Provide the [x, y] coordinate of the cell's center where the given text is located.  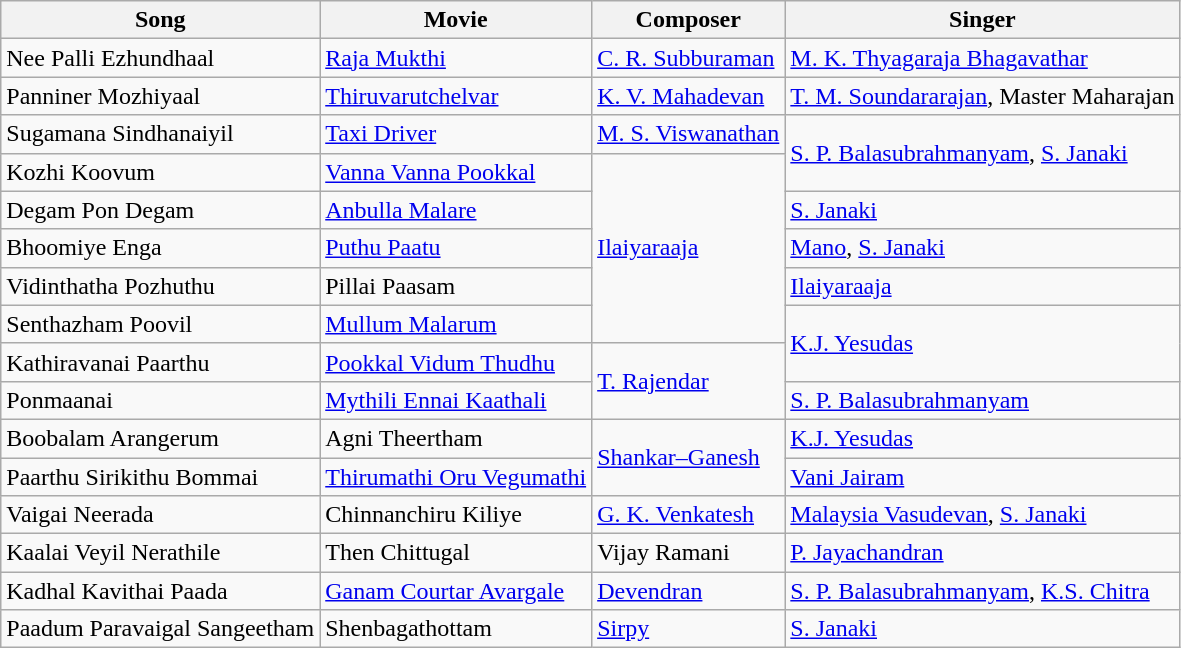
K. V. Mahadevan [688, 96]
Kadhal Kavithai Paada [160, 591]
G. K. Venkatesh [688, 515]
C. R. Subburaman [688, 58]
Movie [456, 20]
Panniner Mozhiyaal [160, 96]
Agni Theertham [456, 438]
Vani Jairam [982, 477]
Paarthu Sirikithu Bommai [160, 477]
S. P. Balasubrahmanyam, S. Janaki [982, 153]
Vijay Ramani [688, 553]
S. P. Balasubrahmanyam, K.S. Chitra [982, 591]
Nee Palli Ezhundhaal [160, 58]
Taxi Driver [456, 134]
T. Rajendar [688, 381]
Vidinthatha Pozhuthu [160, 286]
Composer [688, 20]
Pillai Paasam [456, 286]
Devendran [688, 591]
Chinnanchiru Kiliye [456, 515]
Sirpy [688, 629]
Then Chittugal [456, 553]
Shenbagathottam [456, 629]
Pookkal Vidum Thudhu [456, 362]
Bhoomiye Enga [160, 248]
M. K. Thyagaraja Bhagavathar [982, 58]
Raja Mukthi [456, 58]
Sugamana Sindhanaiyil [160, 134]
Paadum Paravaigal Sangeetham [160, 629]
Singer [982, 20]
Boobalam Arangerum [160, 438]
Vanna Vanna Pookkal [456, 172]
Ganam Courtar Avargale [456, 591]
T. M. Soundararajan, Master Maharajan [982, 96]
Senthazham Poovil [160, 324]
Mano, S. Janaki [982, 248]
Kozhi Koovum [160, 172]
Kaalai Veyil Nerathile [160, 553]
Vaigai Neerada [160, 515]
M. S. Viswanathan [688, 134]
Thirumathi Oru Vegumathi [456, 477]
S. P. Balasubrahmanyam [982, 400]
Anbulla Malare [456, 210]
Thiruvarutchelvar [456, 96]
Kathiravanai Paarthu [160, 362]
P. Jayachandran [982, 553]
Puthu Paatu [456, 248]
Mythili Ennai Kaathali [456, 400]
Ponmaanai [160, 400]
Song [160, 20]
Malaysia Vasudevan, S. Janaki [982, 515]
Shankar–Ganesh [688, 457]
Mullum Malarum [456, 324]
Degam Pon Degam [160, 210]
